Locate the cell with the specified text and output its (x, y) center coordinate. 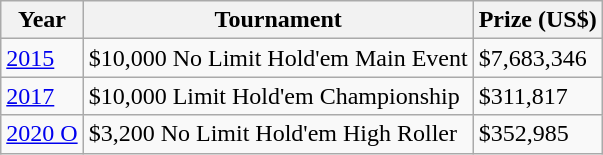
$311,817 (538, 96)
Tournament (278, 20)
$10,000 No Limit Hold'em Main Event (278, 58)
2020 O (42, 134)
$352,985 (538, 134)
$3,200 No Limit Hold'em High Roller (278, 134)
$10,000 Limit Hold'em Championship (278, 96)
Year (42, 20)
Prize (US$) (538, 20)
2015 (42, 58)
$7,683,346 (538, 58)
2017 (42, 96)
